Provide the (X, Y) coordinate of the cell's center where the given text is located.  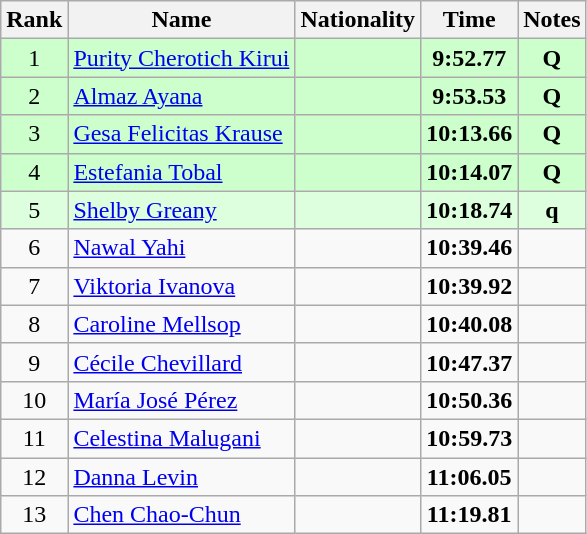
2 (34, 96)
Purity Cherotich Kirui (182, 58)
11:06.05 (470, 477)
Estefania Tobal (182, 172)
Cécile Chevillard (182, 362)
Almaz Ayana (182, 96)
Name (182, 20)
Viktoria Ivanova (182, 286)
3 (34, 134)
5 (34, 210)
10:40.08 (470, 324)
11:19.81 (470, 515)
1 (34, 58)
10 (34, 400)
9:52.77 (470, 58)
10:59.73 (470, 438)
Celestina Malugani (182, 438)
Time (470, 20)
10:14.07 (470, 172)
8 (34, 324)
Caroline Mellsop (182, 324)
7 (34, 286)
Notes (552, 20)
6 (34, 248)
4 (34, 172)
13 (34, 515)
Chen Chao-Chun (182, 515)
Nationality (358, 20)
10:13.66 (470, 134)
Rank (34, 20)
12 (34, 477)
María José Pérez (182, 400)
Shelby Greany (182, 210)
10:50.36 (470, 400)
q (552, 210)
10:39.46 (470, 248)
Gesa Felicitas Krause (182, 134)
11 (34, 438)
Nawal Yahi (182, 248)
10:47.37 (470, 362)
9:53.53 (470, 96)
10:39.92 (470, 286)
Danna Levin (182, 477)
10:18.74 (470, 210)
9 (34, 362)
